Return [x, y] of the center of cell containing provided text 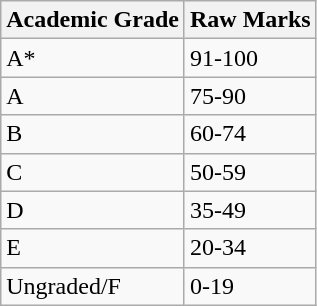
75-90 [250, 96]
60-74 [250, 134]
C [93, 172]
Academic Grade [93, 20]
E [93, 248]
50-59 [250, 172]
A* [93, 58]
20-34 [250, 248]
B [93, 134]
Ungraded/F [93, 286]
91-100 [250, 58]
35-49 [250, 210]
0-19 [250, 286]
D [93, 210]
Raw Marks [250, 20]
A [93, 96]
